Find where the given text appears and provide that cell's center as (X, Y) coordinate. 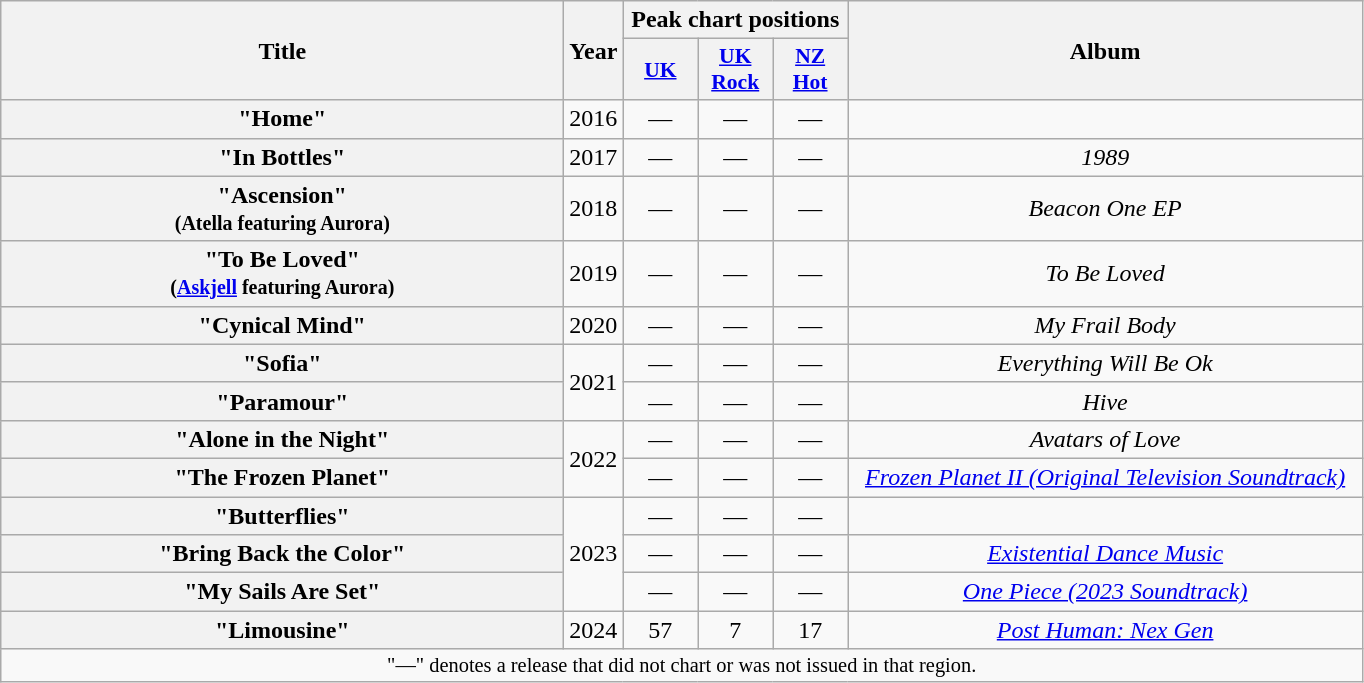
UKRock (736, 70)
2018 (594, 208)
17 (810, 630)
2021 (594, 382)
"Butterflies" (282, 515)
57 (660, 630)
My Frail Body (1106, 325)
"Alone in the Night" (282, 439)
Post Human: Nex Gen (1106, 630)
UK (660, 70)
"In Bottles" (282, 157)
To Be Loved (1106, 274)
2019 (594, 274)
2016 (594, 119)
2017 (594, 157)
2020 (594, 325)
Everything Will Be Ok (1106, 363)
Beacon One EP (1106, 208)
Year (594, 50)
Title (282, 50)
"Paramour" (282, 401)
1989 (1106, 157)
"The Frozen Planet" (282, 477)
"Bring Back the Color" (282, 554)
7 (736, 630)
"Cynical Mind" (282, 325)
One Piece (2023 Soundtrack) (1106, 592)
"My Sails Are Set" (282, 592)
"Limousine" (282, 630)
Avatars of Love (1106, 439)
NZHot (810, 70)
"Home" (282, 119)
Existential Dance Music (1106, 554)
Album (1106, 50)
2023 (594, 553)
2022 (594, 458)
"Ascension"(Atella featuring Aurora) (282, 208)
Peak chart positions (736, 20)
"—" denotes a release that did not chart or was not issued in that region. (682, 666)
2024 (594, 630)
Frozen Planet II (Original Television Soundtrack) (1106, 477)
"Sofia" (282, 363)
"To Be Loved"(Askjell featuring Aurora) (282, 274)
Hive (1106, 401)
